Extract the (x, y) coordinate from the center of the cell holding the provided text.  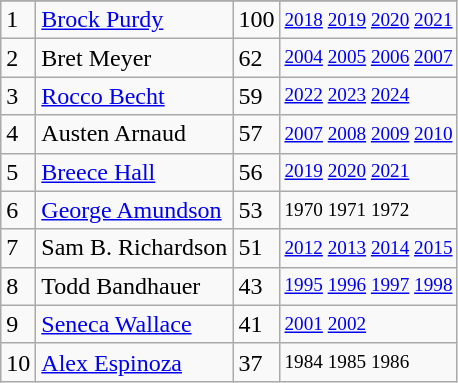
2012 2013 2014 2015 (368, 248)
5 (18, 172)
2007 2008 2009 2010 (368, 134)
2 (18, 58)
Seneca Wallace (134, 324)
George Amundson (134, 210)
1995 1996 1997 1998 (368, 286)
100 (256, 20)
6 (18, 210)
1 (18, 20)
2004 2005 2006 2007 (368, 58)
Brock Purdy (134, 20)
Alex Espinoza (134, 362)
37 (256, 362)
7 (18, 248)
43 (256, 286)
10 (18, 362)
3 (18, 96)
1970 1971 1972 (368, 210)
56 (256, 172)
53 (256, 210)
59 (256, 96)
8 (18, 286)
Breece Hall (134, 172)
2022 2023 2024 (368, 96)
2018 2019 2020 2021 (368, 20)
1984 1985 1986 (368, 362)
2001 2002 (368, 324)
51 (256, 248)
62 (256, 58)
Rocco Becht (134, 96)
Bret Meyer (134, 58)
57 (256, 134)
4 (18, 134)
2019 2020 2021 (368, 172)
41 (256, 324)
Sam B. Richardson (134, 248)
Austen Arnaud (134, 134)
Todd Bandhauer (134, 286)
9 (18, 324)
